Output the [X, Y] coordinate of the center of the cell containing the given text.  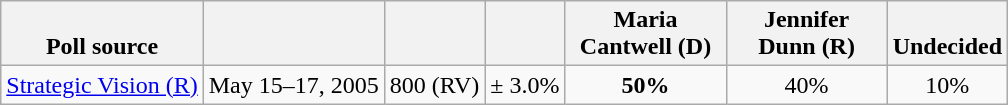
May 15–17, 2005 [294, 85]
MariaCantwell (D) [646, 34]
50% [646, 85]
40% [806, 85]
JenniferDunn (R) [806, 34]
Undecided [947, 34]
± 3.0% [525, 85]
10% [947, 85]
Poll source [102, 34]
Strategic Vision (R) [102, 85]
800 (RV) [434, 85]
